Pinpoint the cell where the given text exists, returning its (x, y) midpoint coordinate. 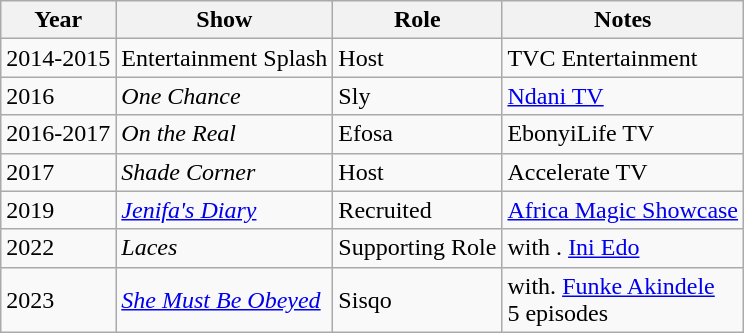
Notes (623, 20)
Africa Magic Showcase (623, 210)
with. Funke Akindele5 episodes (623, 300)
Year (58, 20)
Laces (224, 248)
One Chance (224, 96)
2017 (58, 172)
Accelerate TV (623, 172)
Show (224, 20)
with . Ini Edo (623, 248)
2014-2015 (58, 58)
2023 (58, 300)
2016-2017 (58, 134)
She Must Be Obeyed (224, 300)
Recruited (418, 210)
2022 (58, 248)
Entertainment Splash (224, 58)
EbonyiLife TV (623, 134)
2019 (58, 210)
On the Real (224, 134)
TVC Entertainment (623, 58)
2016 (58, 96)
Sisqo (418, 300)
Jenifa's Diary (224, 210)
Role (418, 20)
Efosa (418, 134)
Ndani TV (623, 96)
Sly (418, 96)
Supporting Role (418, 248)
Shade Corner (224, 172)
